Capture the cell that displays the provided text and extract its (X, Y) central coordinate. 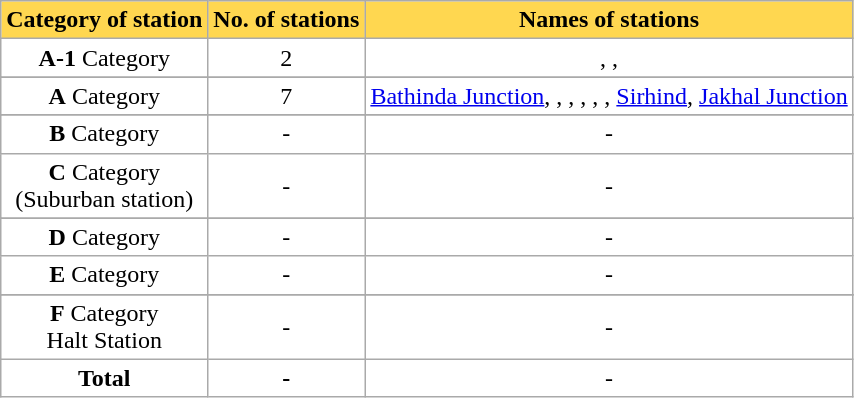
Names of stations (609, 20)
A-1 Category (104, 58)
C Category(Suburban station) (104, 186)
No. of stations (286, 20)
A Category (104, 96)
Bathinda Junction, , , , , , Sirhind, Jakhal Junction (609, 96)
Category of station (104, 20)
E Category (104, 275)
F CategoryHalt Station (104, 326)
, , (609, 58)
2 (286, 58)
D Category (104, 237)
7 (286, 96)
Total (104, 378)
B Category (104, 134)
